Scan for the cell matching the given text and deliver its (X, Y) coordinate at center. 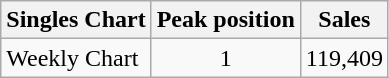
1 (226, 58)
Singles Chart (76, 20)
Peak position (226, 20)
Weekly Chart (76, 58)
119,409 (344, 58)
Sales (344, 20)
